Scan for the cell matching the given text and deliver its (x, y) coordinate at center. 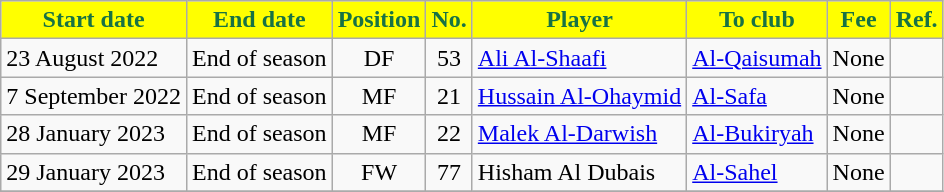
22 (449, 134)
Ref. (916, 20)
Malek Al-Darwish (579, 134)
Position (379, 20)
Al-Sahel (757, 172)
Fee (858, 20)
Hussain Al-Ohaymid (579, 96)
53 (449, 58)
No. (449, 20)
Ali Al-Shaafi (579, 58)
Start date (94, 20)
21 (449, 96)
Player (579, 20)
7 September 2022 (94, 96)
28 January 2023 (94, 134)
77 (449, 172)
FW (379, 172)
29 January 2023 (94, 172)
To club (757, 20)
Hisham Al Dubais (579, 172)
End date (259, 20)
Al-Bukiryah (757, 134)
23 August 2022 (94, 58)
Al-Safa (757, 96)
DF (379, 58)
Al-Qaisumah (757, 58)
